Determine the (X, Y) coordinate at the center of the cell enclosing the given text.  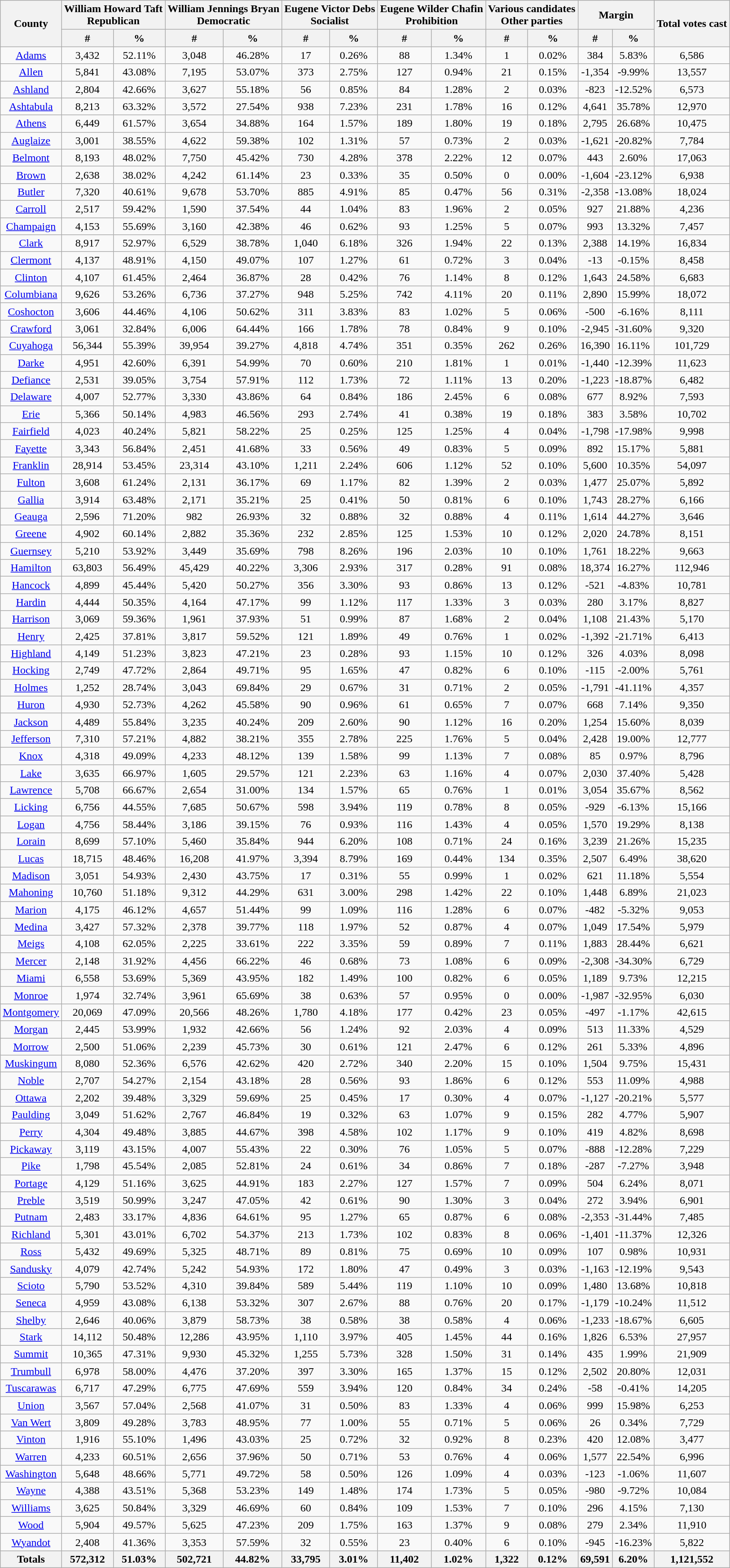
7,784 (692, 141)
12.08% (633, 1440)
64.61% (253, 1217)
Logan (31, 824)
4.15% (633, 1508)
18.22% (633, 551)
Miami (31, 978)
35.36% (253, 534)
Vinton (31, 1440)
Jefferson (31, 739)
2.72% (354, 1064)
885 (306, 192)
-1,354 (595, 72)
668 (595, 705)
55.43% (253, 1149)
Franklin (31, 465)
54.27% (139, 1081)
378 (404, 158)
742 (404, 295)
53.70% (253, 192)
7,485 (692, 1217)
55.10% (139, 1440)
4.74% (354, 346)
355 (306, 739)
504 (595, 1183)
-9.99% (633, 72)
8,071 (692, 1183)
53 (404, 1457)
4,756 (87, 824)
2,428 (595, 739)
58.44% (139, 824)
262 (507, 346)
Highland (31, 653)
Henry (31, 636)
0.96% (354, 705)
69 (306, 482)
4,129 (87, 1183)
1.34% (458, 55)
4,818 (306, 346)
56,344 (87, 346)
1.11% (458, 380)
2,408 (87, 1542)
1.58% (354, 756)
17.54% (633, 927)
11.33% (633, 1029)
72 (404, 380)
5,761 (692, 670)
30 (306, 1047)
0.92% (458, 1440)
82 (404, 482)
49.57% (139, 1525)
57.10% (139, 841)
3,330 (194, 397)
1,254 (595, 722)
7,685 (194, 807)
37.96% (253, 1457)
1,798 (87, 1166)
1.96% (458, 209)
1,577 (595, 1457)
1,448 (595, 893)
Lawrence (31, 790)
11.18% (633, 876)
6,736 (194, 295)
7,130 (692, 1508)
5,325 (194, 1251)
43.18% (253, 1081)
21 (507, 72)
3,306 (306, 568)
6,717 (87, 1388)
293 (306, 414)
3,449 (194, 551)
373 (306, 72)
52.73% (139, 705)
52.11% (139, 55)
-20.21% (633, 1098)
8,213 (87, 106)
5,210 (87, 551)
12,286 (194, 1337)
1,110 (306, 1337)
2,596 (87, 517)
38,620 (692, 859)
8,151 (692, 534)
598 (306, 807)
Seneca (31, 1303)
6,030 (692, 995)
351 (404, 346)
2,638 (87, 175)
Eugene Wilder ChafinProhibition (431, 15)
55.69% (139, 226)
Summit (31, 1354)
2.22% (458, 158)
6,775 (194, 1388)
572,312 (87, 1559)
51.18% (139, 893)
47.72% (139, 670)
57.91% (253, 380)
3,961 (194, 995)
100 (404, 978)
3,353 (194, 1542)
-17.98% (633, 431)
42.62% (253, 1064)
0.41% (354, 500)
3,054 (595, 790)
Fayette (31, 448)
45.54% (139, 1166)
5,821 (194, 431)
6,901 (692, 1200)
513 (595, 1029)
-13 (595, 260)
51.62% (139, 1115)
1.04% (354, 209)
-9.72% (633, 1491)
Montgomery (31, 1012)
10,084 (692, 1491)
42.60% (139, 363)
3,069 (87, 619)
-1,621 (595, 141)
Hocking (31, 670)
3,061 (87, 329)
28.27% (633, 500)
Shelby (31, 1320)
1.00% (354, 1423)
3,879 (194, 1320)
63,803 (87, 568)
7,457 (692, 226)
3,823 (194, 653)
8,562 (692, 790)
18,374 (595, 568)
59.52% (253, 636)
3,519 (87, 1200)
559 (306, 1388)
Ashland (31, 89)
17,063 (692, 158)
Ottawa (31, 1098)
3.97% (354, 1337)
47.29% (139, 1388)
47.23% (253, 1525)
1,496 (194, 1440)
20,069 (87, 1012)
2,656 (194, 1457)
Perry (31, 1132)
58.22% (253, 431)
50.67% (253, 807)
60.51% (139, 1457)
-1,233 (595, 1320)
20,566 (194, 1012)
51.06% (139, 1047)
61.14% (253, 175)
0.78% (458, 807)
23,314 (194, 465)
4,882 (194, 739)
9.73% (633, 978)
Licking (31, 807)
50.27% (253, 585)
3.01% (354, 1559)
48.71% (253, 1251)
Wyandot (31, 1542)
-21.71% (633, 636)
County (31, 23)
6,166 (692, 500)
2,882 (194, 534)
3,001 (87, 141)
29.57% (253, 773)
24.78% (633, 534)
44.29% (253, 893)
1.86% (458, 1081)
621 (595, 876)
0.38% (458, 414)
6,756 (87, 807)
19.00% (633, 739)
2,225 (194, 944)
53.07% (253, 72)
-980 (595, 1491)
6,938 (692, 175)
0.65% (458, 705)
2,804 (87, 89)
48.95% (253, 1423)
6,586 (692, 55)
6,605 (692, 1320)
22.54% (633, 1457)
1,255 (306, 1354)
Butler (31, 192)
1.99% (633, 1354)
280 (595, 602)
2.20% (458, 1064)
2,425 (87, 636)
3,051 (87, 876)
1.50% (458, 1354)
57.59% (253, 1542)
12,970 (692, 106)
3,914 (87, 500)
-34.30% (633, 961)
-6.13% (633, 807)
77 (306, 1423)
53.52% (139, 1286)
1.97% (354, 927)
Van Wert (31, 1423)
12,215 (692, 978)
397 (306, 1371)
Auglaize (31, 141)
50.62% (253, 312)
210 (404, 363)
32.74% (139, 995)
35.69% (253, 551)
419 (595, 1132)
-287 (595, 1166)
117 (404, 602)
13,557 (692, 72)
-1,223 (595, 380)
59.42% (139, 209)
45.44% (139, 585)
2,378 (194, 927)
4,622 (194, 141)
1,961 (194, 619)
51.44% (253, 910)
35.21% (253, 500)
4,023 (87, 431)
44.27% (633, 517)
139 (306, 756)
4,108 (87, 944)
0.32% (354, 1115)
6,683 (692, 277)
231 (404, 106)
163 (404, 1525)
-18.67% (633, 1320)
2,767 (194, 1115)
2,654 (194, 790)
7,729 (692, 1423)
47.31% (139, 1354)
Totals (31, 1559)
Champaign (31, 226)
5.33% (633, 1047)
6,573 (692, 89)
2,239 (194, 1047)
57.32% (139, 927)
2,507 (595, 859)
-32.95% (633, 995)
46.12% (139, 910)
43.03% (253, 1440)
0.45% (354, 1098)
Wood (31, 1525)
0.68% (354, 961)
5.44% (354, 1286)
9,543 (692, 1268)
William Jennings BryanDemocratic (224, 15)
53.69% (139, 978)
8,917 (87, 243)
39.15% (253, 824)
-500 (595, 312)
62.05% (139, 944)
-2,353 (595, 1217)
Hancock (31, 585)
296 (595, 1508)
36.87% (253, 277)
41 (404, 414)
3,646 (692, 517)
-945 (595, 1542)
4,896 (692, 1047)
6,529 (194, 243)
Belmont (31, 158)
61.45% (139, 277)
54.37% (253, 1234)
174 (404, 1491)
63.32% (139, 106)
2,795 (595, 123)
12,031 (692, 1371)
6,978 (87, 1371)
46.28% (253, 55)
54.99% (253, 363)
3,427 (87, 927)
1,761 (595, 551)
5,979 (692, 927)
65.69% (253, 995)
33.17% (139, 1217)
6,621 (692, 944)
31.00% (253, 790)
6,576 (194, 1064)
47.21% (253, 653)
196 (404, 551)
8,193 (87, 158)
8,039 (692, 722)
Hardin (31, 602)
6,391 (194, 363)
7,310 (87, 739)
3,432 (87, 55)
3,885 (194, 1132)
182 (306, 978)
11,512 (692, 1303)
307 (306, 1303)
149 (306, 1491)
8.92% (633, 397)
-521 (595, 585)
-1,604 (595, 175)
2.78% (354, 739)
1.13% (458, 756)
112,946 (692, 568)
4,489 (87, 722)
5,904 (87, 1525)
5.83% (633, 55)
7,229 (692, 1149)
3,048 (194, 55)
Williams (31, 1508)
Margin (616, 15)
112 (306, 380)
42,615 (692, 1012)
6.53% (633, 1337)
Mahoning (31, 893)
14,205 (692, 1388)
2.27% (354, 1183)
1,643 (595, 277)
59.69% (253, 1098)
49.69% (139, 1251)
-11.37% (633, 1234)
Paulding (31, 1115)
927 (595, 209)
1,108 (595, 619)
26.93% (253, 517)
Coshocton (31, 312)
282 (595, 1115)
4,079 (87, 1268)
0.40% (458, 1542)
892 (595, 448)
Lucas (31, 859)
Jackson (31, 722)
21.43% (633, 619)
Erie (31, 414)
-1,392 (595, 636)
33 (306, 448)
0.94% (458, 72)
0.44% (458, 859)
4,930 (87, 705)
-16.23% (633, 1542)
16,208 (194, 859)
47.17% (253, 602)
-1,179 (595, 1303)
8.79% (354, 859)
39.05% (139, 380)
340 (404, 1064)
5,790 (87, 1286)
12,326 (692, 1234)
Clermont (31, 260)
1.08% (458, 961)
43.51% (139, 1491)
10.35% (633, 465)
40.06% (139, 1320)
Cuyahoga (31, 346)
8,796 (692, 756)
-58 (595, 1388)
21,909 (692, 1354)
189 (404, 123)
-2.00% (633, 670)
Columbiana (31, 295)
2,430 (194, 876)
8.26% (354, 551)
5,170 (692, 619)
Union (31, 1405)
-929 (595, 807)
-31.60% (633, 329)
2,131 (194, 482)
1.31% (354, 141)
120 (404, 1388)
51 (306, 619)
47.69% (253, 1388)
11,623 (692, 363)
8,699 (87, 841)
48.66% (139, 1474)
1.24% (354, 1029)
3,635 (87, 773)
Portage (31, 1183)
-13.08% (633, 192)
4,456 (194, 961)
8,827 (692, 602)
Eugene Victor DebsSocialist (330, 15)
4.28% (354, 158)
6,702 (194, 1234)
Greene (31, 534)
Ashtabula (31, 106)
944 (306, 841)
4.11% (458, 295)
-6.16% (633, 312)
5,428 (692, 773)
4,106 (194, 312)
1.76% (458, 739)
15.99% (633, 295)
6,413 (692, 636)
2,148 (87, 961)
3,119 (87, 1149)
1,570 (595, 824)
6,482 (692, 380)
-12.19% (633, 1268)
Lorain (31, 841)
20.80% (633, 1371)
2,502 (595, 1371)
15,166 (692, 807)
Carroll (31, 209)
1.89% (354, 636)
1.14% (458, 277)
-4.83% (633, 585)
37.54% (253, 209)
39.27% (253, 346)
4,951 (87, 363)
2,517 (87, 209)
Lake (31, 773)
1,826 (595, 1337)
3.00% (354, 893)
52.81% (253, 1166)
39.77% (253, 927)
43.75% (253, 876)
7.14% (633, 705)
-1.17% (633, 1012)
2.67% (354, 1303)
4,236 (692, 209)
1.07% (458, 1115)
3.83% (354, 312)
2,500 (87, 1047)
Wayne (31, 1491)
1.65% (354, 670)
5,892 (692, 482)
Clinton (31, 277)
999 (595, 1405)
4,444 (87, 602)
-2,308 (595, 961)
Washington (31, 1474)
0.67% (354, 687)
8,458 (692, 260)
7.23% (354, 106)
3,247 (194, 1200)
13.68% (633, 1286)
Holmes (31, 687)
-115 (595, 670)
69.84% (253, 687)
109 (404, 1508)
5,881 (692, 448)
44.67% (253, 1132)
2,388 (595, 243)
59.38% (253, 141)
-2,358 (595, 192)
61.24% (139, 482)
5,420 (194, 585)
38.21% (253, 739)
4,310 (194, 1286)
5,907 (692, 1115)
-123 (595, 1474)
Knox (31, 756)
9,312 (194, 893)
40.22% (253, 568)
Allen (31, 72)
63.48% (139, 500)
4,107 (87, 277)
Pickaway (31, 1149)
39.48% (139, 1098)
0.98% (633, 1251)
5,771 (194, 1474)
Mercer (31, 961)
1.39% (458, 482)
Marion (31, 910)
4,988 (692, 1081)
4,357 (692, 687)
18,024 (692, 192)
-888 (595, 1149)
-31.44% (633, 1217)
3,343 (87, 448)
1,040 (306, 243)
10,365 (87, 1354)
William Howard TaftRepublican (113, 15)
9,663 (692, 551)
-7.27% (633, 1166)
Putnam (31, 1217)
3,948 (692, 1166)
91 (507, 568)
4,164 (194, 602)
46.56% (253, 414)
87 (404, 619)
2,749 (87, 670)
2,646 (87, 1320)
64.44% (253, 329)
4,242 (194, 175)
1.68% (458, 619)
89 (306, 1251)
0.85% (354, 89)
11,607 (692, 1474)
58 (306, 1474)
8,111 (692, 312)
37.27% (253, 295)
1.48% (354, 1491)
2,445 (87, 1029)
4.58% (354, 1132)
6,449 (87, 123)
3.35% (354, 944)
2,202 (87, 1098)
Crawford (31, 329)
42.74% (139, 1268)
21,023 (692, 893)
7,320 (87, 192)
982 (194, 517)
Guernsey (31, 551)
Total votes cast (692, 23)
Tuscarawas (31, 1388)
8,138 (692, 824)
232 (306, 534)
589 (306, 1286)
5,600 (595, 465)
Fulton (31, 482)
39.84% (253, 1286)
24.58% (633, 277)
6,729 (692, 961)
55.18% (253, 89)
11,910 (692, 1525)
Stark (31, 1337)
-18.87% (633, 380)
4,149 (87, 653)
33.61% (253, 944)
1,211 (306, 465)
3,394 (306, 859)
0.89% (458, 944)
317 (404, 568)
0.95% (458, 995)
1.05% (458, 1149)
798 (306, 551)
0.14% (553, 1354)
101,729 (692, 346)
4,137 (87, 260)
4,983 (194, 414)
50.35% (139, 602)
4,641 (595, 106)
10,702 (692, 414)
2,171 (194, 500)
4,262 (194, 705)
49.28% (139, 1423)
Madison (31, 876)
3,783 (194, 1423)
4,318 (87, 756)
-823 (595, 89)
-10.24% (633, 1303)
1.42% (458, 893)
1,883 (595, 944)
5,648 (87, 1474)
8,698 (692, 1132)
37.93% (253, 619)
21.26% (633, 841)
0.24% (553, 1388)
2,451 (194, 448)
38.02% (139, 175)
177 (404, 1012)
9,998 (692, 431)
Hamilton (31, 568)
4,902 (87, 534)
73 (404, 961)
1,780 (306, 1012)
57.04% (139, 1405)
10,781 (692, 585)
49.09% (139, 756)
5,708 (87, 790)
84 (404, 89)
2,483 (87, 1217)
58.00% (139, 1371)
52.36% (139, 1064)
3,186 (194, 824)
43.10% (253, 465)
2,085 (194, 1166)
0.25% (354, 431)
92 (404, 1029)
6.89% (633, 893)
35.67% (633, 790)
25.07% (633, 482)
55.84% (139, 722)
26.68% (633, 123)
19.29% (633, 824)
7,195 (194, 72)
4,836 (194, 1217)
15,235 (692, 841)
Fairfield (31, 431)
3,043 (194, 687)
4,476 (194, 1371)
14.19% (633, 243)
53.99% (139, 1029)
48.02% (139, 158)
126 (404, 1474)
3,606 (87, 312)
53.92% (139, 551)
1,049 (595, 927)
3.17% (633, 602)
5,577 (692, 1098)
4.82% (633, 1132)
-1,401 (595, 1234)
0.34% (633, 1423)
1,121,552 (692, 1559)
172 (306, 1268)
Warren (31, 1457)
5,368 (194, 1491)
53.26% (139, 295)
0.55% (354, 1542)
59.36% (139, 619)
10,818 (692, 1286)
53.32% (253, 1303)
-23.12% (633, 175)
55.39% (139, 346)
Athens (31, 123)
1,974 (87, 995)
38.78% (253, 243)
43.15% (139, 1149)
8,080 (87, 1064)
4.03% (633, 653)
71.20% (139, 517)
2.23% (354, 773)
11.09% (633, 1081)
108 (404, 841)
28,914 (87, 465)
49.71% (253, 670)
-1,798 (595, 431)
-12.39% (633, 363)
6.18% (354, 243)
-1,440 (595, 363)
2.93% (354, 568)
0.49% (458, 1268)
34.88% (253, 123)
Muskingum (31, 1064)
3,572 (194, 106)
40.61% (139, 192)
66.97% (139, 773)
50.48% (139, 1337)
169 (404, 859)
10,931 (692, 1251)
78 (404, 329)
225 (404, 739)
0.23% (553, 1440)
1.30% (458, 1200)
0.17% (553, 1303)
1,252 (87, 687)
-5.32% (633, 910)
41.36% (139, 1542)
165 (404, 1371)
15.17% (633, 448)
1,590 (194, 209)
-0.41% (633, 1388)
41.97% (253, 859)
4.18% (354, 1012)
Richland (31, 1234)
-1,163 (595, 1268)
9,678 (194, 192)
49.72% (253, 1474)
48.26% (253, 1012)
9,350 (692, 705)
4,899 (87, 585)
2.74% (354, 414)
44.55% (139, 807)
2,707 (87, 1081)
5,822 (692, 1542)
5.73% (354, 1354)
553 (595, 1081)
Defiance (31, 380)
42 (306, 1200)
383 (595, 414)
1,916 (87, 1440)
5,460 (194, 841)
677 (595, 397)
328 (404, 1354)
948 (306, 295)
59 (404, 944)
3,160 (194, 226)
53.23% (253, 1491)
1,605 (194, 773)
1.75% (354, 1525)
49.48% (139, 1132)
58.73% (253, 1320)
435 (595, 1354)
-482 (595, 910)
53.45% (139, 465)
-1.06% (633, 1474)
37.40% (633, 773)
0.13% (553, 243)
15.98% (633, 1405)
164 (306, 123)
261 (595, 1047)
26 (595, 1423)
42.38% (253, 226)
398 (306, 1132)
18,715 (87, 859)
3,627 (194, 89)
2.34% (633, 1525)
51.16% (139, 1183)
1,504 (595, 1064)
-497 (595, 1012)
0.60% (354, 363)
1,932 (194, 1029)
21.88% (633, 209)
222 (306, 944)
3,477 (692, 1440)
166 (306, 329)
28.44% (633, 944)
2,154 (194, 1081)
311 (306, 312)
-1,987 (595, 995)
Meigs (31, 944)
56.49% (139, 568)
3,654 (194, 123)
50.84% (139, 1508)
Scioto (31, 1286)
3.58% (633, 414)
29 (306, 687)
3,754 (194, 380)
Morrow (31, 1047)
37.20% (253, 1371)
11,402 (404, 1559)
7,750 (194, 158)
51.23% (139, 653)
1.49% (354, 978)
5,301 (87, 1234)
69,591 (595, 1559)
3,049 (87, 1115)
2,531 (87, 380)
56.84% (139, 448)
37.81% (139, 636)
Morgan (31, 1029)
45,429 (194, 568)
4,529 (692, 1029)
8,098 (692, 653)
Various candidatesOther parties (532, 15)
6.49% (633, 859)
39,954 (194, 346)
15.60% (633, 722)
45.58% (253, 705)
51.03% (139, 1559)
298 (404, 893)
66.67% (139, 790)
6.24% (633, 1183)
0.97% (633, 756)
2.85% (354, 534)
13.32% (633, 226)
27,957 (692, 1337)
Adams (31, 55)
Sandusky (31, 1268)
16,834 (692, 243)
9.75% (633, 1064)
14,112 (87, 1337)
57.21% (139, 739)
Preble (31, 1200)
2.47% (458, 1047)
2.75% (354, 72)
48.46% (139, 859)
49.07% (253, 260)
938 (306, 106)
6,558 (87, 978)
Ross (31, 1251)
118 (306, 927)
6,996 (692, 1457)
Medina (31, 927)
Geauga (31, 517)
27.54% (253, 106)
12 (507, 158)
6,006 (194, 329)
3,239 (595, 841)
5.25% (354, 295)
38.55% (139, 141)
4.77% (633, 1115)
60 (306, 1508)
61.57% (139, 123)
3,809 (87, 1423)
Harrison (31, 619)
70 (306, 363)
2,890 (595, 295)
47.09% (139, 1012)
9,053 (692, 910)
1.15% (458, 653)
Delaware (31, 397)
0.47% (458, 192)
4,153 (87, 226)
279 (595, 1525)
Clark (31, 243)
35.78% (633, 106)
1,480 (595, 1286)
0.33% (354, 175)
Darke (31, 363)
1.16% (458, 773)
18,072 (692, 295)
4,388 (87, 1491)
48.12% (253, 756)
213 (306, 1234)
45.42% (253, 158)
2,568 (194, 1405)
3,235 (194, 722)
2.45% (458, 397)
2.24% (354, 465)
730 (306, 158)
3,567 (87, 1405)
1,477 (595, 482)
0.63% (354, 995)
-12.28% (633, 1149)
-0.15% (633, 260)
1,743 (595, 500)
5,432 (87, 1251)
183 (306, 1183)
1.45% (458, 1337)
52.97% (139, 243)
-12.52% (633, 89)
50.14% (139, 414)
45.73% (253, 1047)
5,242 (194, 1268)
631 (306, 893)
-1,791 (595, 687)
0.73% (458, 141)
4,657 (194, 910)
0.93% (354, 824)
5,369 (194, 978)
0.62% (354, 226)
5,841 (87, 72)
31.92% (139, 961)
44.46% (139, 312)
272 (595, 1200)
Monroe (31, 995)
46.84% (253, 1115)
48.91% (139, 260)
75 (404, 1251)
44.91% (253, 1183)
15,431 (692, 1064)
28.74% (139, 687)
5,625 (194, 1525)
2,030 (595, 773)
3,608 (87, 482)
16.11% (633, 346)
66.22% (253, 961)
1,322 (507, 1559)
3,817 (194, 636)
4,959 (87, 1303)
4.91% (354, 192)
Huron (31, 705)
2,864 (194, 670)
1.43% (458, 824)
443 (595, 158)
356 (306, 585)
-2,945 (595, 329)
41.07% (253, 1405)
1.81% (458, 363)
33,795 (306, 1559)
4,304 (87, 1132)
1.94% (458, 243)
52.77% (139, 397)
9,320 (692, 329)
1.10% (458, 1286)
50.99% (139, 1200)
16,390 (595, 346)
4,150 (194, 260)
32.84% (139, 329)
16.27% (633, 568)
35 (404, 175)
36.17% (253, 482)
2,020 (595, 534)
6,138 (194, 1303)
43.01% (139, 1234)
43.86% (253, 397)
405 (404, 1337)
Noble (31, 1081)
44.82% (253, 1559)
10,760 (87, 893)
502,721 (194, 1559)
5,554 (692, 876)
5,366 (87, 414)
-41.11% (633, 687)
Gallia (31, 500)
993 (595, 226)
606 (404, 465)
7,593 (692, 397)
12,777 (692, 739)
60.14% (139, 534)
384 (595, 55)
186 (404, 397)
1,189 (595, 978)
64 (306, 397)
2,464 (194, 277)
46.69% (253, 1508)
Trumbull (31, 1371)
-20.82% (633, 141)
10,475 (692, 123)
54,097 (692, 465)
9,626 (87, 295)
Pike (31, 1166)
41.68% (253, 448)
-1,127 (595, 1098)
45.32% (253, 1354)
6,253 (692, 1405)
35.84% (253, 841)
9,930 (194, 1354)
0.69% (458, 1251)
47.05% (253, 1200)
1,614 (595, 517)
Brown (31, 175)
4,175 (87, 910)
